Locate the cell with the specified text and output its [x, y] center coordinate. 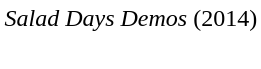
Salad Days Demos (2014) [131, 18]
